Detect which cell encompasses the target text, then output its (X, Y) center coordinate. 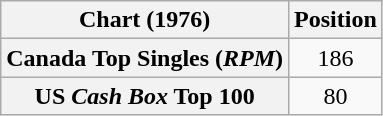
Chart (1976) (145, 20)
Position (336, 20)
Canada Top Singles (RPM) (145, 58)
80 (336, 96)
186 (336, 58)
US Cash Box Top 100 (145, 96)
